Locate the cell with the specified text and output its (x, y) center coordinate. 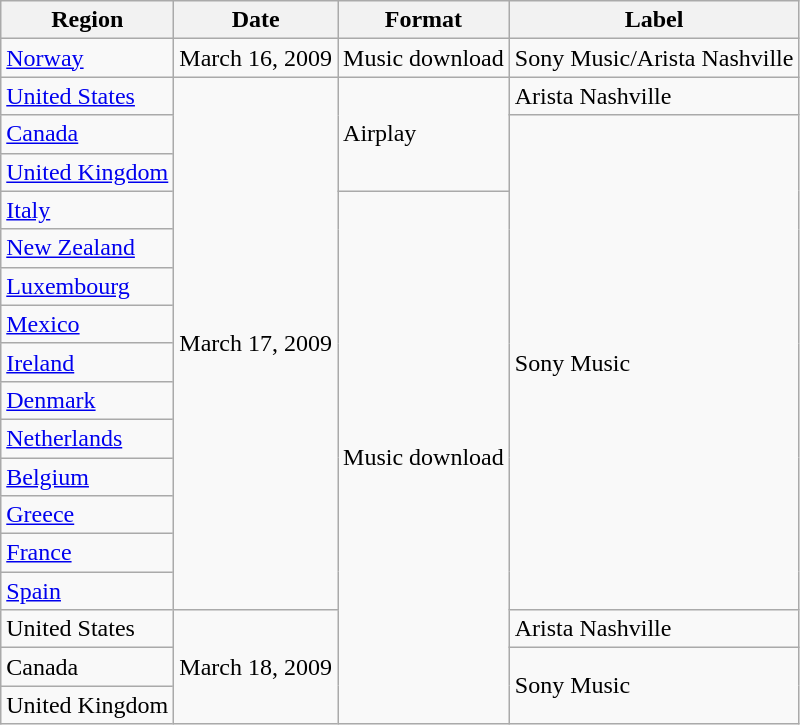
Mexico (88, 324)
March 16, 2009 (256, 58)
Date (256, 20)
Luxembourg (88, 286)
March 18, 2009 (256, 667)
March 17, 2009 (256, 344)
Ireland (88, 362)
Netherlands (88, 438)
Region (88, 20)
Norway (88, 58)
Belgium (88, 477)
Spain (88, 591)
Denmark (88, 400)
Sony Music/Arista Nashville (654, 58)
Greece (88, 515)
New Zealand (88, 248)
Format (424, 20)
Italy (88, 210)
Label (654, 20)
Airplay (424, 134)
France (88, 553)
